Extract the (X, Y) coordinate from the center of the cell holding the provided text.  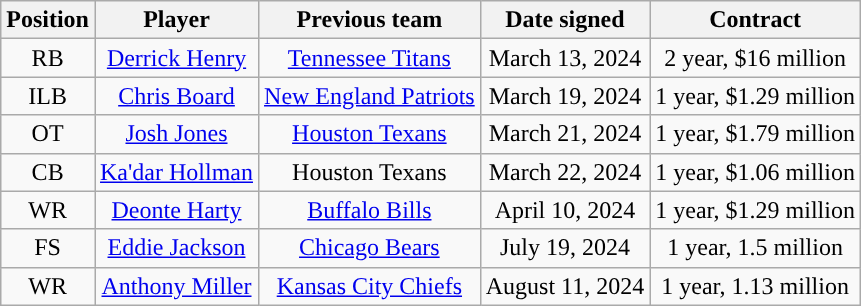
Deonte Harty (176, 210)
Chris Board (176, 96)
March 13, 2024 (565, 58)
Player (176, 20)
RB (48, 58)
Josh Jones (176, 134)
March 19, 2024 (565, 96)
1 year, 1.13 million (756, 286)
March 21, 2024 (565, 134)
2 year, $16 million (756, 58)
Eddie Jackson (176, 248)
Anthony Miller (176, 286)
ILB (48, 96)
1 year, $1.79 million (756, 134)
Derrick Henry (176, 58)
August 11, 2024 (565, 286)
March 22, 2024 (565, 172)
Ka'dar Hollman (176, 172)
July 19, 2024 (565, 248)
Kansas City Chiefs (370, 286)
Position (48, 20)
Previous team (370, 20)
OT (48, 134)
Date signed (565, 20)
Buffalo Bills (370, 210)
1 year, $1.06 million (756, 172)
Tennessee Titans (370, 58)
April 10, 2024 (565, 210)
Chicago Bears (370, 248)
CB (48, 172)
Contract (756, 20)
New England Patriots (370, 96)
1 year, 1.5 million (756, 248)
FS (48, 248)
